Capture the cell that displays the provided text and extract its (X, Y) central coordinate. 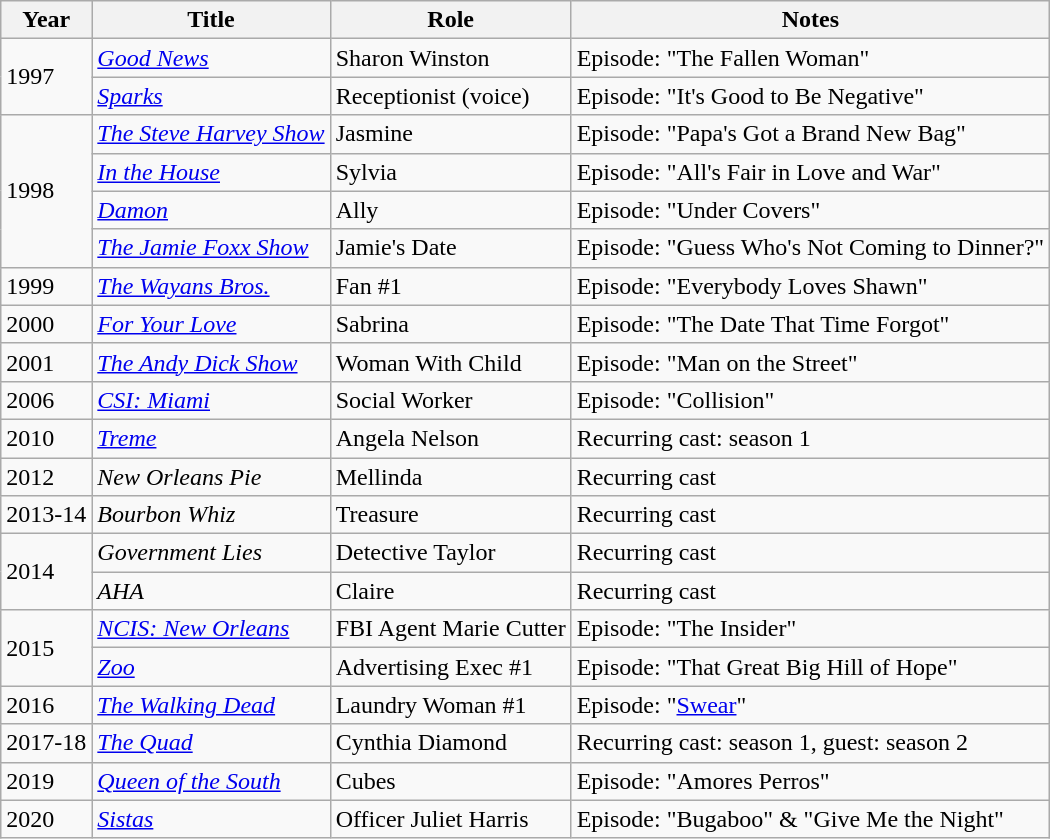
Episode: "All's Fair in Love and War" (810, 172)
Government Lies (211, 553)
Jamie's Date (450, 248)
Advertising Exec #1 (450, 667)
CSI: Miami (211, 400)
2012 (46, 477)
Mellinda (450, 477)
Detective Taylor (450, 553)
The Quad (211, 743)
Fan #1 (450, 286)
Woman With Child (450, 362)
2016 (46, 705)
The Walking Dead (211, 705)
For Your Love (211, 324)
Receptionist (voice) (450, 96)
Episode: "Collision" (810, 400)
Jasmine (450, 134)
2006 (46, 400)
Ally (450, 210)
Recurring cast: season 1, guest: season 2 (810, 743)
1999 (46, 286)
In the House (211, 172)
NCIS: New Orleans (211, 629)
Episode: "Everybody Loves Shawn" (810, 286)
The Andy Dick Show (211, 362)
Episode: "Man on the Street" (810, 362)
Cynthia Diamond (450, 743)
Cubes (450, 781)
2019 (46, 781)
Episode: "Papa's Got a Brand New Bag" (810, 134)
2014 (46, 572)
Claire (450, 591)
Sharon Winston (450, 58)
Episode: "The Insider" (810, 629)
Sabrina (450, 324)
1998 (46, 191)
AHA (211, 591)
Sparks (211, 96)
The Steve Harvey Show (211, 134)
Episode: "It's Good to Be Negative" (810, 96)
Officer Juliet Harris (450, 819)
Laundry Woman #1 (450, 705)
Episode: "Amores Perros" (810, 781)
Damon (211, 210)
Treme (211, 438)
Notes (810, 20)
The Wayans Bros. (211, 286)
Social Worker (450, 400)
Bourbon Whiz (211, 515)
Role (450, 20)
2001 (46, 362)
Episode: "That Great Big Hill of Hope" (810, 667)
Episode: "Swear" (810, 705)
Year (46, 20)
2015 (46, 648)
2020 (46, 819)
Good News (211, 58)
2017-18 (46, 743)
2010 (46, 438)
1997 (46, 77)
Queen of the South (211, 781)
The Jamie Foxx Show (211, 248)
New Orleans Pie (211, 477)
Sistas (211, 819)
2000 (46, 324)
Sylvia (450, 172)
Episode: "The Date That Time Forgot" (810, 324)
Episode: "Bugaboo" & "Give Me the Night" (810, 819)
Treasure (450, 515)
Recurring cast: season 1 (810, 438)
Angela Nelson (450, 438)
FBI Agent Marie Cutter (450, 629)
Zoo (211, 667)
Episode: "Under Covers" (810, 210)
Episode: "The Fallen Woman" (810, 58)
Title (211, 20)
Episode: "Guess Who's Not Coming to Dinner?" (810, 248)
2013-14 (46, 515)
